Return the (x, y) coordinate for the center point of the cell that contains the specified text.  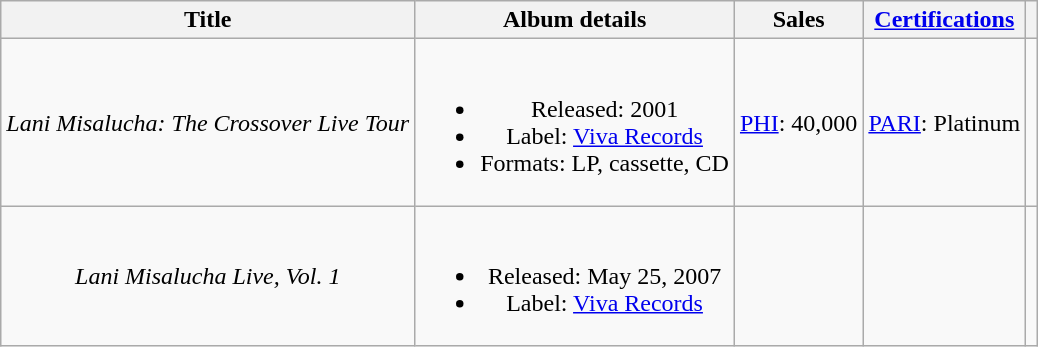
Title (208, 20)
Released: 2001Label: Viva RecordsFormats: LP, cassette, CD (575, 122)
Album details (575, 20)
PARI: Platinum (944, 122)
Certifications (944, 20)
Lani Misalucha Live, Vol. 1 (208, 276)
Lani Misalucha: The Crossover Live Tour (208, 122)
Sales (798, 20)
PHI: 40,000 (798, 122)
Released: May 25, 2007Label: Viva Records (575, 276)
